Provide the [X, Y] coordinate of the cell's center where the given text is located.  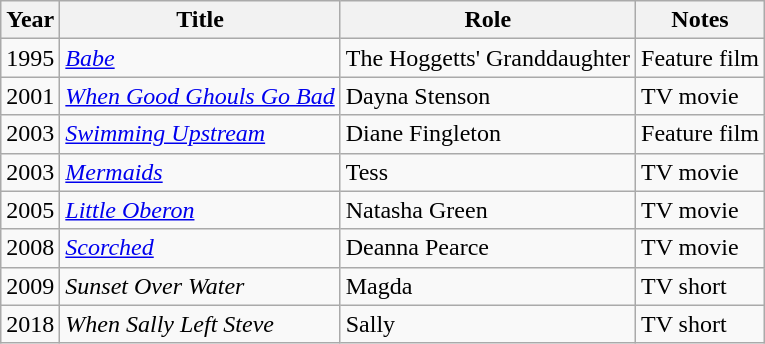
2001 [30, 96]
Swimming Upstream [200, 134]
Sunset Over Water [200, 286]
Title [200, 20]
2018 [30, 324]
2009 [30, 286]
Natasha Green [488, 210]
1995 [30, 58]
2005 [30, 210]
Role [488, 20]
Magda [488, 286]
Mermaids [200, 172]
Scorched [200, 248]
Dayna Stenson [488, 96]
Notes [700, 20]
Deanna Pearce [488, 248]
Sally [488, 324]
Babe [200, 58]
Little Oberon [200, 210]
Tess [488, 172]
2008 [30, 248]
Year [30, 20]
Diane Fingleton [488, 134]
When Good Ghouls Go Bad [200, 96]
When Sally Left Steve [200, 324]
The Hoggetts' Granddaughter [488, 58]
